Identify which cell holds the provided text, then report its (X, Y) central coordinate. 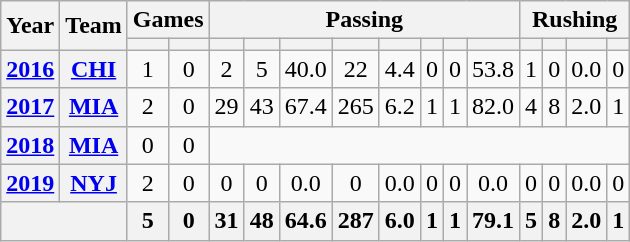
6.2 (400, 107)
265 (356, 107)
4 (532, 107)
53.8 (492, 69)
NYJ (94, 183)
287 (356, 221)
Team (94, 26)
Passing (364, 20)
Year (30, 26)
Games (168, 20)
31 (226, 221)
48 (262, 221)
79.1 (492, 221)
64.6 (306, 221)
Rushing (575, 20)
29 (226, 107)
2019 (30, 183)
6.0 (400, 221)
67.4 (306, 107)
40.0 (306, 69)
2016 (30, 69)
82.0 (492, 107)
2017 (30, 107)
4.4 (400, 69)
CHI (94, 69)
43 (262, 107)
22 (356, 69)
2018 (30, 145)
